For the text-containing cell, return its midpoint in [x, y] coordinate format. 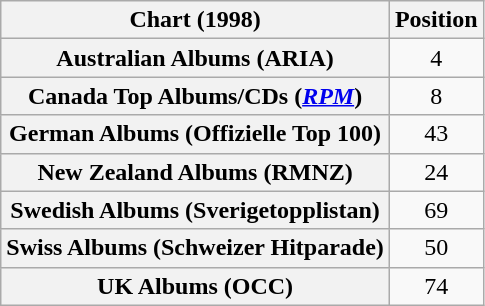
UK Albums (OCC) [196, 286]
8 [436, 96]
Swedish Albums (Sverigetopplistan) [196, 210]
69 [436, 210]
24 [436, 172]
Position [436, 20]
Canada Top Albums/CDs (RPM) [196, 96]
New Zealand Albums (RMNZ) [196, 172]
Australian Albums (ARIA) [196, 58]
74 [436, 286]
50 [436, 248]
43 [436, 134]
Chart (1998) [196, 20]
4 [436, 58]
Swiss Albums (Schweizer Hitparade) [196, 248]
German Albums (Offizielle Top 100) [196, 134]
